Find where the given text appears and provide that cell's center as [X, Y] coordinate. 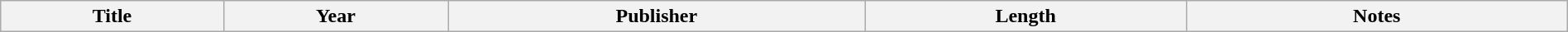
Publisher [657, 16]
Notes [1376, 16]
Title [112, 16]
Year [336, 16]
Length [1025, 16]
